Provide the [x, y] coordinate of the cell's center where the given text is located.  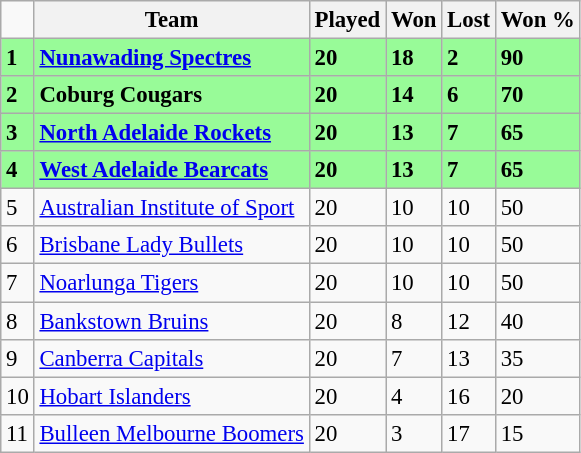
Nunawading Spectres [172, 58]
Hobart Islanders [172, 396]
Australian Institute of Sport [172, 208]
Team [172, 20]
Bulleen Melbourne Boomers [172, 433]
Noarlunga Tigers [172, 283]
17 [469, 433]
Coburg Cougars [172, 95]
Canberra Capitals [172, 358]
Bankstown Bruins [172, 321]
1 [18, 58]
Lost [469, 20]
14 [414, 95]
18 [414, 58]
12 [469, 321]
Won % [538, 20]
Won [414, 20]
70 [538, 95]
90 [538, 58]
40 [538, 321]
9 [18, 358]
16 [469, 396]
5 [18, 208]
West Adelaide Bearcats [172, 170]
Played [347, 20]
35 [538, 358]
Brisbane Lady Bullets [172, 245]
North Adelaide Rockets [172, 133]
15 [538, 433]
11 [18, 433]
